Pinpoint the cell where the given text exists, returning its [X, Y] midpoint coordinate. 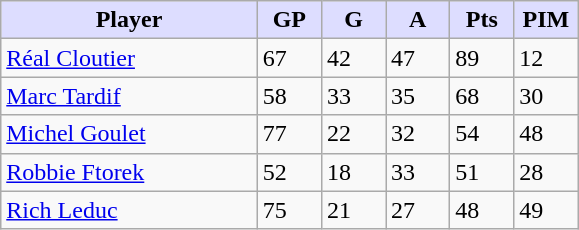
47 [418, 58]
77 [289, 134]
75 [289, 210]
54 [482, 134]
58 [289, 96]
Rich Leduc [130, 210]
GP [289, 20]
30 [546, 96]
22 [353, 134]
42 [353, 58]
89 [482, 58]
12 [546, 58]
67 [289, 58]
21 [353, 210]
Robbie Ftorek [130, 172]
G [353, 20]
Marc Tardif [130, 96]
68 [482, 96]
51 [482, 172]
35 [418, 96]
Pts [482, 20]
52 [289, 172]
Michel Goulet [130, 134]
28 [546, 172]
49 [546, 210]
27 [418, 210]
PIM [546, 20]
Player [130, 20]
Réal Cloutier [130, 58]
18 [353, 172]
A [418, 20]
32 [418, 134]
